Detect which cell encompasses the target text, then output its (X, Y) center coordinate. 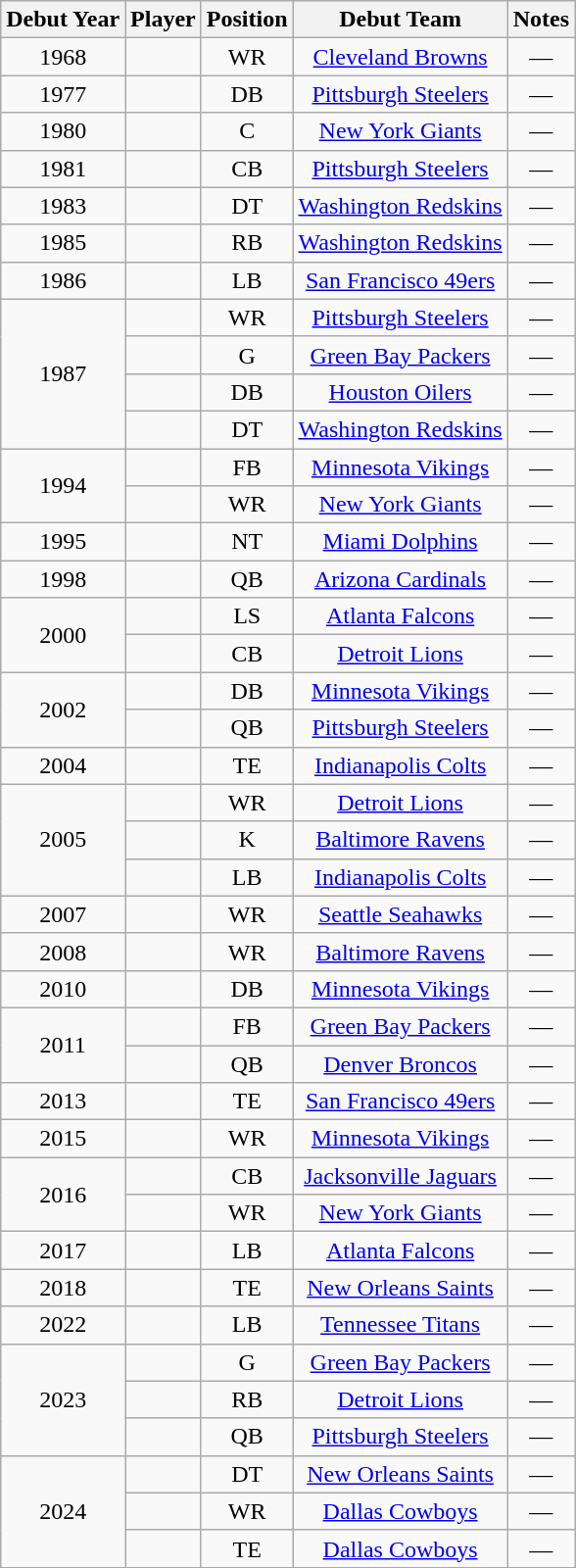
1983 (63, 206)
LS (247, 616)
Position (247, 20)
1977 (63, 94)
2017 (63, 1250)
2016 (63, 1195)
Notes (541, 20)
Seattle Seahawks (400, 914)
1994 (63, 486)
2002 (63, 710)
1995 (63, 542)
Debut Year (63, 20)
2015 (63, 1139)
2007 (63, 914)
2008 (63, 952)
1987 (63, 373)
Debut Team (400, 20)
Miami Dolphins (400, 542)
2005 (63, 840)
1998 (63, 579)
2024 (63, 1511)
2023 (63, 1399)
Denver Broncos (400, 1063)
2013 (63, 1102)
Tennessee Titans (400, 1325)
1985 (63, 243)
2010 (63, 989)
2022 (63, 1325)
2018 (63, 1288)
NT (247, 542)
2011 (63, 1045)
1981 (63, 169)
2000 (63, 635)
Player (164, 20)
1968 (63, 57)
C (247, 131)
Jacksonville Jaguars (400, 1176)
2004 (63, 765)
Houston Oilers (400, 392)
Arizona Cardinals (400, 579)
Cleveland Browns (400, 57)
1980 (63, 131)
K (247, 840)
1986 (63, 280)
